Identify which cell holds the provided text, then report its [X, Y] central coordinate. 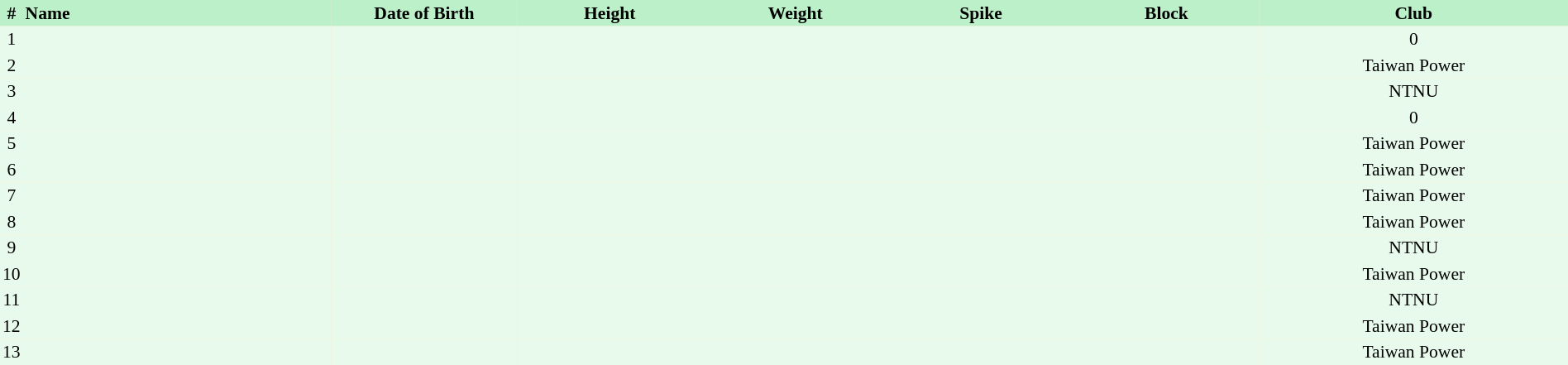
12 [12, 326]
11 [12, 300]
10 [12, 274]
3 [12, 91]
1 [12, 40]
Weight [796, 13]
Date of Birth [424, 13]
9 [12, 248]
6 [12, 170]
Spike [981, 13]
4 [12, 118]
Name [177, 13]
Block [1166, 13]
7 [12, 195]
2 [12, 65]
Club [1414, 13]
8 [12, 222]
5 [12, 144]
Height [610, 13]
# [12, 13]
